Determine the [X, Y] coordinate at the center of the cell enclosing the given text.  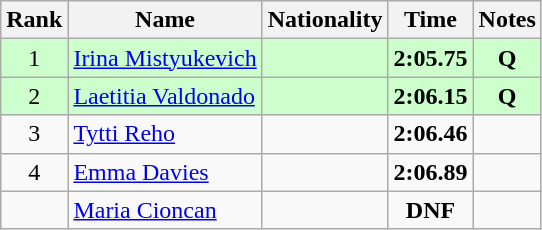
Laetitia Valdonado [165, 96]
Maria Cioncan [165, 210]
3 [34, 134]
2:06.89 [430, 172]
Tytti Reho [165, 134]
Time [430, 20]
2 [34, 96]
Rank [34, 20]
Emma Davies [165, 172]
Notes [507, 20]
Nationality [325, 20]
2:06.46 [430, 134]
1 [34, 58]
Irina Mistyukevich [165, 58]
Name [165, 20]
DNF [430, 210]
4 [34, 172]
2:05.75 [430, 58]
2:06.15 [430, 96]
